Pinpoint the cell where the given text exists, returning its (x, y) midpoint coordinate. 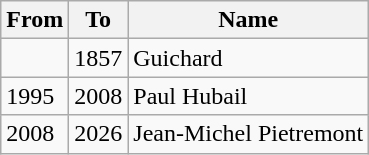
1995 (35, 96)
Guichard (248, 58)
To (98, 20)
1857 (98, 58)
Jean-Michel Pietremont (248, 134)
2026 (98, 134)
From (35, 20)
Name (248, 20)
Paul Hubail (248, 96)
